For the text-containing cell, return its midpoint in [X, Y] coordinate format. 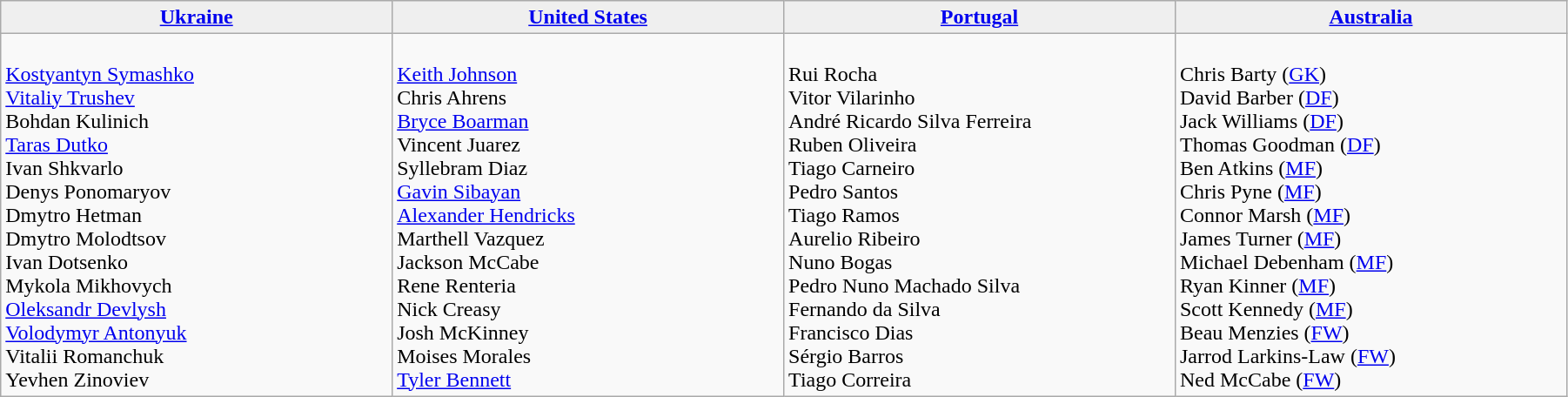
Portugal [980, 17]
United States [588, 17]
Australia [1370, 17]
Ukraine [197, 17]
